Provide the (X, Y) coordinate of the cell's center where the given text is located.  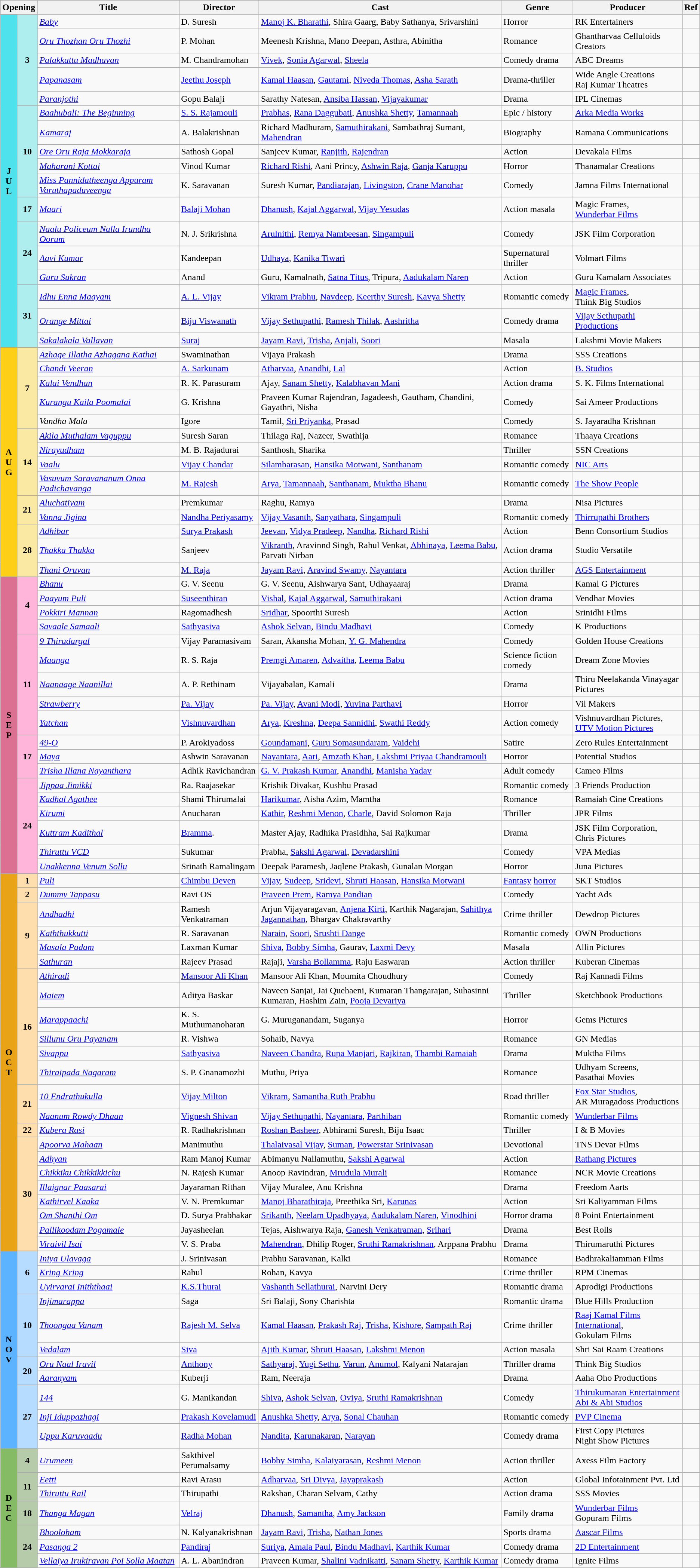
Global Infotainment Pvt. Ltd (627, 1479)
Kalai Vendhan (108, 383)
B. Studios (627, 369)
Aprodigi Productions (627, 1286)
Aascar Films (627, 1532)
30 (27, 1194)
Jayam Ravi, Aravind Swamy, Nayantara (380, 570)
Bramma. (219, 833)
K. S. Muthumanoharan (219, 1019)
Rajeev Prasad (219, 962)
R. Radhakrishnan (219, 1130)
N. Rajesh Kumar (219, 1173)
Thirrupathi Brothers (627, 517)
SEP (9, 725)
Fox Star Studios,AR Muragadoss Productions (627, 1097)
Yatchan (108, 723)
Saran, Akansha Mohan, Y. G. Mahendra (380, 641)
Kurangu Kaila Poomalai (108, 402)
Nandha Periyasamy (219, 517)
Maari (108, 209)
Vijay, Sudeep, Sridevi, Shruti Haasan, Hansika Motwani (380, 880)
Unakkenna Venum Sollu (108, 866)
Sathuran (108, 962)
Adult comedy (537, 771)
Sri Kaliyamman Films (627, 1201)
Meenesh Krishna, Mano Deepan, Asthra, Abinitha (380, 41)
Suriya, Amala Paul, Bindu Madhavi, Karthik Kumar (380, 1546)
Best Rolls (627, 1230)
Wunderbar FilmsGopuram Films (627, 1513)
Bobby Simha, Kalaiyarasan, Reshmi Menon (380, 1460)
Baby (108, 22)
14 (27, 462)
Bhanu (108, 584)
Maiem (108, 995)
49-O (108, 742)
GN Medias (627, 1039)
Freedom Aarts (627, 1187)
Kring Kring (108, 1272)
Thanamalar Creations (627, 166)
Lakshmi Movie Makers (627, 340)
Baahubali: The Beginning (108, 113)
Fantasy horror (537, 880)
Vanna Jigina (108, 517)
P. Arokiyadoss (219, 742)
Dewdrop Pictures (627, 914)
G. Manikandan (219, 1398)
Thilaga Raj, Nazeer, Swathija (380, 436)
Ore Oru Raja Mokkaraja (108, 151)
Sillunu Oru Payanam (108, 1039)
Raghu, Ramya (380, 502)
Pa. Vijay, Avani Modi, Yuvina Parthavi (380, 704)
Srinath Ramalingam (219, 866)
K Productions (627, 627)
Cast (380, 7)
Vijay Milton (219, 1097)
Tejas, Aishwarya Raja, Ganesh Venkatraman, Srihari (380, 1230)
Suraj (219, 340)
Kandeepan (219, 258)
RPM Cinemas (627, 1272)
Sanjeev (219, 550)
Producer (627, 7)
Chandi Veeran (108, 369)
JUL (9, 181)
G. V. Seenu, Aishwarya Sant, Udhayaaraj (380, 584)
IPL Cinemas (627, 99)
Praveen Kumar Rajendran, Jagadeesh, Gautham, Chandini, Gayathri, Nisha (380, 402)
Oru Naal Iravil (108, 1364)
Kirumi (108, 814)
Oru Thozhan Oru Thozhi (108, 41)
K. Saravanan (219, 185)
V. S. Praba (219, 1244)
Juna Pictures (627, 866)
Jippaa Jimikki (108, 785)
Adharvaa, Sri Divya, Jayaprakash (380, 1479)
Azhage Illatha Azhagana Kathai (108, 354)
SSN Creations (627, 450)
1 (27, 880)
Anucharan (219, 814)
Vandha Mala (108, 421)
Velraj (219, 1513)
Vendhar Movies (627, 598)
Director (219, 7)
Athiradi (108, 976)
JSK Film Corporation,Chris Pictures (627, 833)
Goundamani, Guru Somasundaram, Vaidehi (380, 742)
Dhanush, Kajal Aggarwal, Vijay Yesudas (380, 209)
22 (27, 1130)
Ragomadhesh (219, 612)
TNS Devar Films (627, 1144)
AGS Entertainment (627, 570)
Ram Manoj Kumar (219, 1159)
2 (27, 895)
Atharvaa, Anandhi, Lal (380, 369)
9 Thirudargal (108, 641)
Ghantharvaa Celluloids Creators (627, 41)
VPA Medias (627, 852)
Vishal, Kajal Aggarwal, Samuthirakani (380, 598)
G. Muruganandam, Suganya (380, 1019)
Cameo Films (627, 771)
OCT (9, 1062)
Iniya Ulavaga (108, 1258)
Ram, Neeraja (380, 1378)
Savaale Samaali (108, 627)
Thiruttu Rail (108, 1494)
G. Krishna (219, 402)
Paayum Puli (108, 598)
M. Rajesh (219, 483)
Thiruttu VCD (108, 852)
Ramaiah Cine Creations (627, 799)
Anoop Ravindran, Mrudula Murali (380, 1173)
NOV (9, 1350)
Ajay, Sanam Shetty, Kalabhavan Mani (380, 383)
Jayam Ravi, Trisha, Anjali, Soori (380, 340)
K.S.Thurai (219, 1286)
Abimanyu Nallamuthu, Sakshi Agarwal (380, 1159)
Thriller drama (537, 1364)
Vishnuvardhan Pictures,UTV Motion Pictures (627, 723)
R. Vishwa (219, 1039)
Thaaya Creations (627, 436)
Roshan Basheer, Abhirami Suresh, Biju Isaac (380, 1130)
Guru, Kamalnath, Satna Titus, Tripura, Aadukalam Naren (380, 277)
Akila Muthalam Vaguppu (108, 436)
Kamal G Pictures (627, 584)
Maharani Kottai (108, 166)
Yacht Ads (627, 895)
Family drama (537, 1513)
Vishnuvardhan (219, 723)
Sarathy Natesan, Ansiba Hassan, Vijayakumar (380, 99)
Magic Frames,Wunderbar Films (627, 209)
Manoj K. Bharathi, Shira Gaarg, Baby Sathanya, Srivarshini (380, 22)
Sridhar, Spoorthi Suresh (380, 612)
Maanga (108, 660)
27 (27, 1417)
Mansoor Ali Khan, Moumita Choudhury (380, 976)
Bhooloham (108, 1532)
Thiraipada Nagaram (108, 1072)
Master Ajay, Radhika Prasidhha, Sai Rajkumar (380, 833)
Dummy Tappasu (108, 895)
S. K. Films International (627, 383)
Dhanush, Samantha, Amy Jackson (380, 1513)
Thanga Magan (108, 1513)
N. Kalyanakrishnan (219, 1532)
Pa. Vijay (219, 704)
Injimarappa (108, 1301)
Arya, Tamannaah, Santhanam, Muktha Bhanu (380, 483)
Raaj Kamal Films International,Gokulam Films (627, 1325)
First Copy PicturesNight Show Pictures (627, 1436)
8 Point Entertainment (627, 1215)
Suseenthiran (219, 598)
Ramana Communications (627, 132)
Anthony (219, 1364)
R. S. Raja (219, 660)
M. Raja (219, 570)
Narain, Soori, Srushti Dange (380, 933)
10 Endrathukulla (108, 1097)
Blue Hills Production (627, 1301)
Nirayudham (108, 450)
Shiva, Ashok Selvan, Oviya, Sruthi Ramakrishnan (380, 1398)
Suresh Saran (219, 436)
Vijaya Prakash (380, 354)
ABC Dreams (627, 60)
Srikanth, Neelam Upadhyaya, Aadukalam Naren, Vinodhini (380, 1215)
Laxman Kumar (219, 947)
Manimuthu (219, 1144)
Ravi OS (219, 895)
6 (27, 1272)
Sri Balaji, Sony Charishta (380, 1301)
144 (108, 1398)
Sakthivel Perumalsamy (219, 1460)
Rathang Pictures (627, 1159)
Palakkattu Madhavan (108, 60)
Arjun Vijayaragavan, Anjena Kirti, Karthik Nagarajan, Sahithya Jagannathan, Bhargav Chakravarthy (380, 914)
Sukumar (219, 852)
NCR Movie Creations (627, 1173)
A. P. Rethinam (219, 684)
Science fiction comedy (537, 660)
Pasanga 2 (108, 1546)
Sanjeev Kumar, Ranjith, Rajendran (380, 151)
Aluchatiyam (108, 502)
Arulnithi, Remya Nambeesan, Singampuli (380, 233)
Sakalakala Vallavan (108, 340)
Ashwin Saravanan (219, 756)
Vivek, Sonia Agarwal, Sheela (380, 60)
NIC Arts (627, 464)
Viraivil Isai (108, 1244)
V. N. Premkumar (219, 1201)
Axess Film Factory (627, 1460)
G. V. Seenu (219, 584)
Paranjothi (108, 99)
A. Balakrishnan (219, 132)
A. Sarkunam (219, 369)
Thakka Thakka (108, 550)
Thoongaa Vanam (108, 1325)
Potential Studios (627, 756)
Naveen Sanjai, Jai Quehaeni, Kumaran Thangarajan, Suhasinni Kumaran, Hashim Zain, Pooja Devariya (380, 995)
Chimbu Deven (219, 880)
Suresh Kumar, Pandiarajan, Livingston, Crane Manohar (380, 185)
Biju Viswanath (219, 321)
The Show People (627, 483)
Ramesh Venkatraman (219, 914)
Eetti (108, 1479)
Kadhal Agathee (108, 799)
Naanum Rowdy Dhaan (108, 1116)
Thiru Neelakanda Vinayagar Pictures (627, 684)
Vijay Sethupathi Productions (627, 321)
3 Friends Production (627, 785)
Vellaiya Irukiravan Poi Solla Maatan (108, 1561)
Anand (219, 277)
Kaththukkutti (108, 933)
Devotional (537, 1144)
DEC (9, 1508)
Radha Mohan (219, 1436)
Kathir, Reshmi Menon, Charle, David Solomon Raja (380, 814)
Raj Kannadi Films (627, 976)
Wide Angle CreationsRaj Kumar Theatres (627, 79)
Nayantara, Aari, Amzath Khan, Lakshmi Priyaa Chandramouli (380, 756)
Mahendran, Dhilip Roger, Sruthi Ramakrishnan, Arppana Prabhu (380, 1244)
Gems Pictures (627, 1019)
Jayaraman Rithan (219, 1187)
Pandiraj (219, 1546)
Premkumar (219, 502)
Kubera Rasi (108, 1130)
Arka Media Works (627, 113)
Papanasam (108, 79)
Sathyaraj, Yugi Sethu, Varun, Anumol, Kalyani Natarajan (380, 1364)
Naalu Policeum Nalla Irundha Oorum (108, 233)
Magic Frames,Think Big Studios (627, 297)
Vikram, Samantha Ruth Prabhu (380, 1097)
Aaranyam (108, 1378)
Inji Iduppazhagi (108, 1417)
J. Srinivasan (219, 1258)
Kamal Haasan, Prakash Raj, Trisha, Kishore, Sampath Raj (380, 1325)
Masala Padam (108, 947)
Jeethu Joseph (219, 79)
Anushka Shetty, Arya, Sonal Chauhan (380, 1417)
3 (27, 60)
Vijay Paramasivam (219, 641)
Muthu, Priya (380, 1072)
18 (27, 1513)
Ra. Raajasekar (219, 785)
JSK Film Corporation (627, 233)
16 (27, 1027)
Idhu Enna Maayam (108, 297)
Jayasheelan (219, 1230)
S. P. Gnanamozhi (219, 1072)
Aavi Kumar (108, 258)
Guru Kamalam Associates (627, 277)
Prabha, Sakshi Agarwal, Devadarshini (380, 852)
Vikranth, Aravinnd Singh, Rahul Venkat, Abhinaya, Leema Babu, Parvati Nirban (380, 550)
Prabhas, Rana Daggubati, Anushka Shetty, Tamannaah (380, 113)
P. Mohan (219, 41)
Muktha Films (627, 1053)
Biography (537, 132)
Thirukumaran EntertainmentAbi & Abi Studios (627, 1398)
JPR Films (627, 814)
Surya Prakash (219, 531)
Drama-thriller (537, 79)
S. Jayaradha Krishnan (627, 421)
Ajith Kumar, Shruti Haasan, Lakshmi Menon (380, 1350)
Sai Ameer Productions (627, 402)
Prakash Kovelamudi (219, 1417)
Vikram Prabhu, Navdeep, Keerthy Suresh, Kavya Shetty (380, 297)
9 (27, 935)
Zero Rules Entertainment (627, 742)
Studio Versatile (627, 550)
Krishik Divakar, Kushbu Prasad (380, 785)
20 (27, 1371)
Pallikoodam Pogamale (108, 1230)
Vignesh Shivan (219, 1116)
Volmart Films (627, 258)
Thani Oruvan (108, 570)
SSS Movies (627, 1494)
Devakala Films (627, 151)
Kuberan Cinemas (627, 962)
Udhyam Screens,Pasathai Movies (627, 1072)
Shri Sai Raam Creations (627, 1350)
SKT Studios (627, 880)
Wunderbar Films (627, 1116)
Adhyan (108, 1159)
Thalaivasal Vijay, Suman, Powerstar Srinivasan (380, 1144)
Jayam Ravi, Trisha, Nathan Jones (380, 1532)
Naanaage Naanillai (108, 684)
A. L. Abanindran (219, 1561)
Vil Makers (627, 704)
Benn Consortium Studios (627, 531)
Apoorva Mahaan (108, 1144)
Ravi Arasu (219, 1479)
Vijay Vasanth, Sanyathara, Singampuli (380, 517)
Road thriller (537, 1097)
Siva (219, 1350)
RK Entertainers (627, 22)
Thirumaruthi Pictures (627, 1244)
Horror drama (537, 1215)
Action comedy (537, 723)
28 (27, 550)
Rakshan, Charan Selvam, Cathy (380, 1494)
Think Big Studios (627, 1364)
Ashok Selvan, Bindu Madhavi (380, 627)
Sivappu (108, 1053)
Marappaachi (108, 1019)
Rahul (219, 1272)
Vinod Kumar (219, 166)
Rajaji, Varsha Bollamma, Raju Easwaran (380, 962)
Jeevan, Vidya Pradeep, Nandha, Richard Rishi (380, 531)
Vaalu (108, 464)
Srinidhi Films (627, 612)
Vijay Chandar (219, 464)
Aaha Oho Productions (627, 1378)
Vijay Sethupathi, Ramesh Thilak, Aashritha (380, 321)
D. Suresh (219, 22)
Ignite Films (627, 1561)
Allin Pictures (627, 947)
Badhrakaliamman Films (627, 1258)
D. Surya Prabhakar (219, 1215)
A. L. Vijay (219, 297)
Orange Mittai (108, 321)
Igore (219, 421)
Epic / history (537, 113)
Premgi Amaren, Advaitha, Leema Babu (380, 660)
I & B Movies (627, 1130)
Swaminathan (219, 354)
Shiva, Bobby Simha, Gaurav, Laxmi Devy (380, 947)
Kamal Haasan, Gautami, Niveda Thomas, Asha Sarath (380, 79)
Title (108, 7)
Vijayabalan, Kamali (380, 684)
Jamna Films International (627, 185)
Sohaib, Navya (380, 1039)
Vijay Sethupathi, Nayantara, Parthiban (380, 1116)
Puli (108, 880)
Tamil, Sri Priyanka, Prasad (380, 421)
Adhik Ravichandran (219, 771)
Maya (108, 756)
Strawberry (108, 704)
Richard Rishi, Aani Princy, Ashwin Raja, Ganja Karuppu (380, 166)
Vijay Muralee, Anu Krishna (380, 1187)
Vasuvum Saravananum Onna Padichavanga (108, 483)
Gopu Balaji (219, 99)
Adhibar (108, 531)
Santhosh, Sharika (380, 450)
31 (27, 316)
Golden House Creations (627, 641)
G. V. Prakash Kumar, Anandhi, Manisha Yadav (380, 771)
Udhaya, Kanika Tiwari (380, 258)
S. S. Rajamouli (219, 113)
Shami Thirumalai (219, 799)
Rohan, Kavya (380, 1272)
Kuttram Kadithal (108, 833)
Om Shanthi Om (108, 1215)
Kuberji (219, 1378)
AUG (9, 462)
Kathirvel Kaaka (108, 1201)
Trisha Illana Nayanthara (108, 771)
Naveen Chandra, Rupa Manjari, Rajkiran, Thambi Ramaiah (380, 1053)
OWN Productions (627, 933)
Ref (691, 7)
Silambarasan, Hansika Motwani, Santhanam (380, 464)
Thirupathi (219, 1494)
R. K. Parasuram (219, 383)
7 (27, 388)
M. B. Rajadurai (219, 450)
Aditya Baskar (219, 995)
Mansoor Ali Khan (219, 976)
2D Entertainment (627, 1546)
R. Saravanan (219, 933)
Arya, Kreshna, Deepa Sannidhi, Swathi Reddy (380, 723)
N. J. Srikrishna (219, 233)
Vedalam (108, 1350)
Praveen Kumar, Shalini Vadnikatti, Sanam Shetty, Karthik Kumar (380, 1561)
Opening (19, 7)
Rajesh M. Selva (219, 1325)
Dream Zone Movies (627, 660)
Pokkiri Mannan (108, 612)
Sathosh Gopal (219, 151)
Uyirvarai Iniththaai (108, 1286)
Deepak Paramesh, Jaqlene Prakash, Gunalan Morgan (380, 866)
Prabhu Saravanan, Kalki (380, 1258)
Genre (537, 7)
Balaji Mohan (219, 209)
Vashanth Sellathurai, Narvini Dery (380, 1286)
SSS Creations (627, 354)
Saga (219, 1301)
Miss Pannidatheenga Appuram Varuthapaduveenga (108, 185)
Sketchbook Productions (627, 995)
Chikkiku Chikkikkichu (108, 1173)
PVP Cinema (627, 1417)
Manoj Bharathiraja, Preethika Sri, Karunas (380, 1201)
Supernatural thriller (537, 258)
Andhadhi (108, 914)
Richard Madhuram, Samuthirakani, Sambathraj Sumant, Mahendran (380, 132)
M. Chandramohan (219, 60)
Nisa Pictures (627, 502)
Praveen Prem, Ramya Pandian (380, 895)
Illaignar Paasarai (108, 1187)
Harikumar, Aisha Azim, Mamtha (380, 799)
Guru Sukran (108, 277)
Satire (537, 742)
Uppu Karuvaadu (108, 1436)
Sports drama (537, 1532)
Kamaraj (108, 132)
Urumeen (108, 1460)
Nandita, Karunakaran, Narayan (380, 1436)
